Locate the cell with the specified text and output its [x, y] center coordinate. 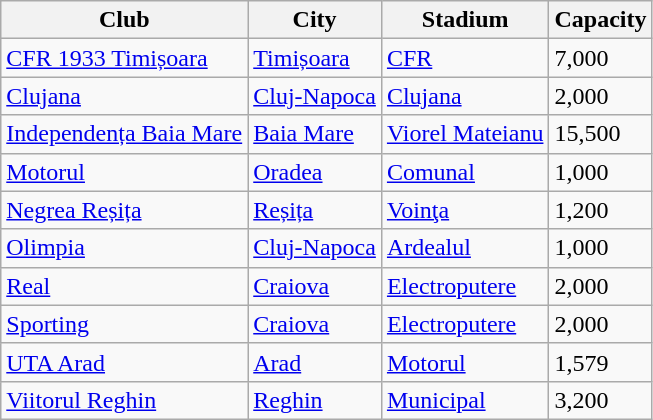
Negrea Reșița [124, 210]
1,200 [600, 210]
Club [124, 20]
Reșița [315, 210]
CFR [465, 58]
Sporting [124, 324]
Municipal [465, 400]
Stadium [465, 20]
Arad [315, 362]
Viitorul Reghin [124, 400]
Olimpia [124, 248]
Independența Baia Mare [124, 134]
Ardealul [465, 248]
CFR 1933 Timișoara [124, 58]
Viorel Mateianu [465, 134]
Timișoara [315, 58]
Real [124, 286]
15,500 [600, 134]
Reghin [315, 400]
City [315, 20]
Baia Mare [315, 134]
Capacity [600, 20]
Comunal [465, 172]
7,000 [600, 58]
3,200 [600, 400]
Oradea [315, 172]
UTA Arad [124, 362]
1,579 [600, 362]
Voinţa [465, 210]
